Search for the cell housing the specified text and yield its (x, y) center coordinate. 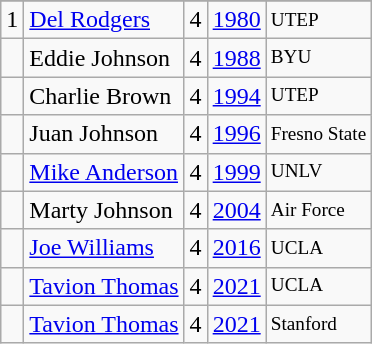
Stanford (318, 324)
Air Force (318, 210)
Charlie Brown (104, 96)
Mike Anderson (104, 172)
2004 (236, 210)
1980 (236, 20)
UNLV (318, 172)
BYU (318, 58)
Del Rodgers (104, 20)
1999 (236, 172)
1996 (236, 134)
Joe Williams (104, 248)
Marty Johnson (104, 210)
1 (12, 20)
Fresno State (318, 134)
2016 (236, 248)
Juan Johnson (104, 134)
1988 (236, 58)
Eddie Johnson (104, 58)
1994 (236, 96)
